Find where the given text appears and provide that cell's center as (x, y) coordinate. 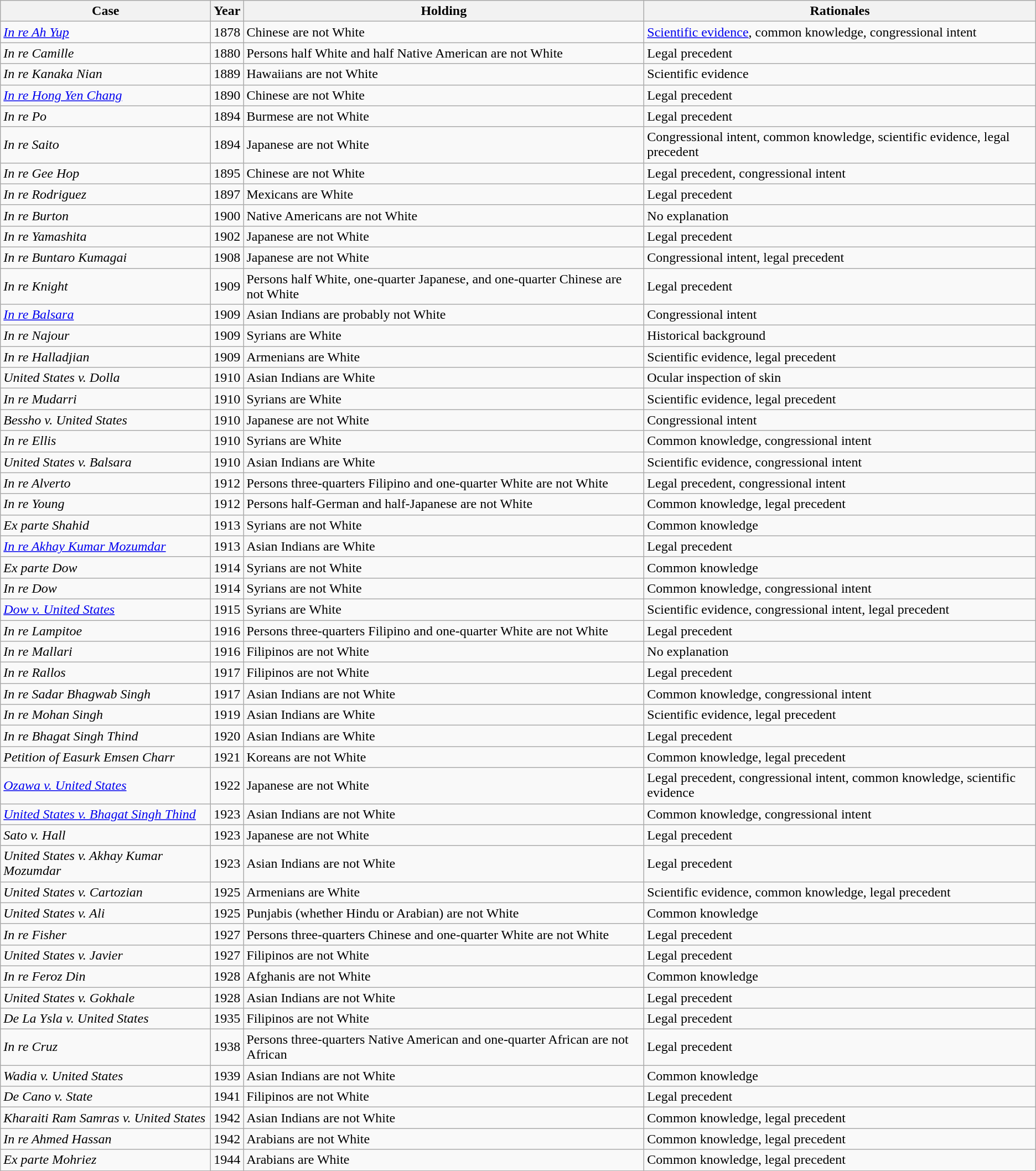
In re Bhagat Singh Thind (106, 736)
In re Yamashita (106, 236)
Ex parte Dow (106, 567)
1919 (227, 715)
In re Buntaro Kumagai (106, 257)
Kharaiti Ram Samras v. United States (106, 1118)
Holding (444, 11)
In re Burton (106, 215)
Native Americans are not White (444, 215)
United States v. Bhagat Singh Thind (106, 814)
Historical background (840, 336)
United States v. Javier (106, 955)
In re Alverto (106, 483)
United States v. Dolla (106, 378)
In re Akhay Kumar Mozumdar (106, 546)
1897 (227, 194)
De Cano v. State (106, 1097)
Congressional intent, legal precedent (840, 257)
Rationales (840, 11)
In re Najour (106, 336)
Scientific evidence, congressional intent (840, 462)
In re Dow (106, 588)
1889 (227, 74)
In re Camille (106, 53)
In re Cruz (106, 1047)
In re Balsara (106, 315)
Burmese are not White (444, 116)
United States v. Akhay Kumar Mozumdar (106, 863)
1938 (227, 1047)
1922 (227, 786)
Mexicans are White (444, 194)
Arabians are not White (444, 1139)
Punjabis (whether Hindu or Arabian) are not White (444, 913)
In re Saito (106, 145)
In re Ah Yup (106, 32)
Ex parte Shahid (106, 525)
United States v. Ali (106, 913)
Year (227, 11)
United States v. Gokhale (106, 998)
Asian Indians are probably not White (444, 315)
1880 (227, 53)
Scientific evidence, common knowledge, congressional intent (840, 32)
Ex parte Mohriez (106, 1160)
In re Young (106, 504)
Persons half White and half Native American are not White (444, 53)
In re Knight (106, 286)
1900 (227, 215)
In re Gee Hop (106, 173)
Scientific evidence, congressional intent, legal precedent (840, 609)
Sato v. Hall (106, 835)
In re Mudarri (106, 399)
De La Ysla v. United States (106, 1019)
Congressional intent, common knowledge, scientific evidence, legal precedent (840, 145)
Ozawa v. United States (106, 786)
Petition of Easurk Emsen Charr (106, 757)
In re Halladjian (106, 357)
United States v. Balsara (106, 462)
1935 (227, 1019)
Scientific evidence (840, 74)
Bessho v. United States (106, 420)
Legal precedent, congressional intent, common knowledge, scientific evidence (840, 786)
Persons half-German and half-Japanese are not White (444, 504)
1920 (227, 736)
Dow v. United States (106, 609)
Koreans are not White (444, 757)
1890 (227, 95)
Persons three-quarters Native American and one-quarter African are not African (444, 1047)
In re Ahmed Hassan (106, 1139)
Wadia v. United States (106, 1076)
In re Po (106, 116)
In re Kanaka Nian (106, 74)
In re Mallari (106, 652)
In re Ellis (106, 441)
In re Lampitoe (106, 630)
Hawaiians are not White (444, 74)
In re Mohan Singh (106, 715)
Ocular inspection of skin (840, 378)
In re Hong Yen Chang (106, 95)
Case (106, 11)
Scientific evidence, common knowledge, legal precedent (840, 892)
1915 (227, 609)
1921 (227, 757)
Persons half White, one-quarter Japanese, and one-quarter Chinese are not White (444, 286)
Persons three-quarters Chinese and one-quarter White are not White (444, 934)
1941 (227, 1097)
1902 (227, 236)
In re Fisher (106, 934)
United States v. Cartozian (106, 892)
1944 (227, 1160)
In re Rallos (106, 673)
1908 (227, 257)
In re Sadar Bhagwab Singh (106, 694)
In re Rodriguez (106, 194)
1895 (227, 173)
1939 (227, 1076)
In re Feroz Din (106, 976)
1878 (227, 32)
Afghanis are not White (444, 976)
Arabians are White (444, 1160)
